Search for the cell housing the specified text and yield its (X, Y) center coordinate. 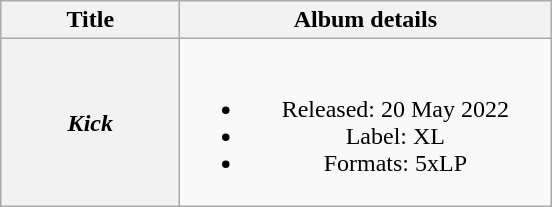
Title (90, 20)
Kick (90, 122)
Album details (366, 20)
Released: 20 May 2022Label: XLFormats: 5xLP (366, 122)
